From the cell containing the given text, extract its center point as (X, Y) coordinate. 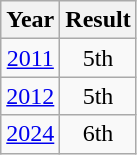
2011 (30, 58)
2024 (30, 134)
Result (98, 20)
Year (30, 20)
2012 (30, 96)
6th (98, 134)
